Output the (X, Y) coordinate of the center of the cell containing the given text.  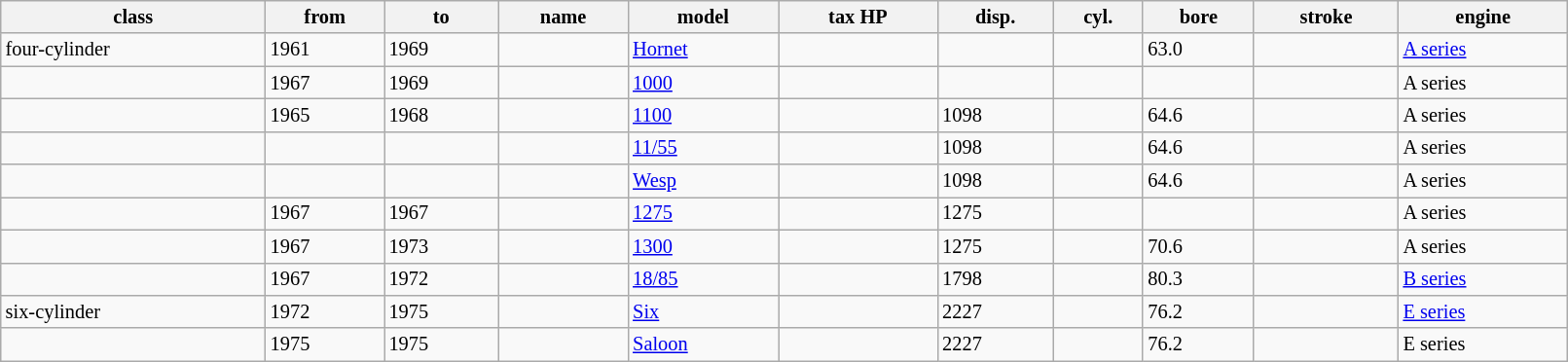
stroke (1326, 17)
disp. (995, 17)
1965 (325, 115)
70.6 (1198, 246)
B series (1483, 279)
Hornet (703, 50)
1961 (325, 50)
to (442, 17)
bore (1198, 17)
1300 (703, 246)
engine (1483, 17)
1000 (703, 83)
from (325, 17)
Wesp (703, 181)
Six (703, 311)
name (563, 17)
1798 (995, 279)
cyl. (1098, 17)
six-cylinder (133, 311)
80.3 (1198, 279)
63.0 (1198, 50)
1968 (442, 115)
class (133, 17)
four-cylinder (133, 50)
1973 (442, 246)
tax HP (858, 17)
model (703, 17)
1100 (703, 115)
Saloon (703, 344)
11/55 (703, 148)
18/85 (703, 279)
